Identify which cell holds the provided text, then report its [X, Y] central coordinate. 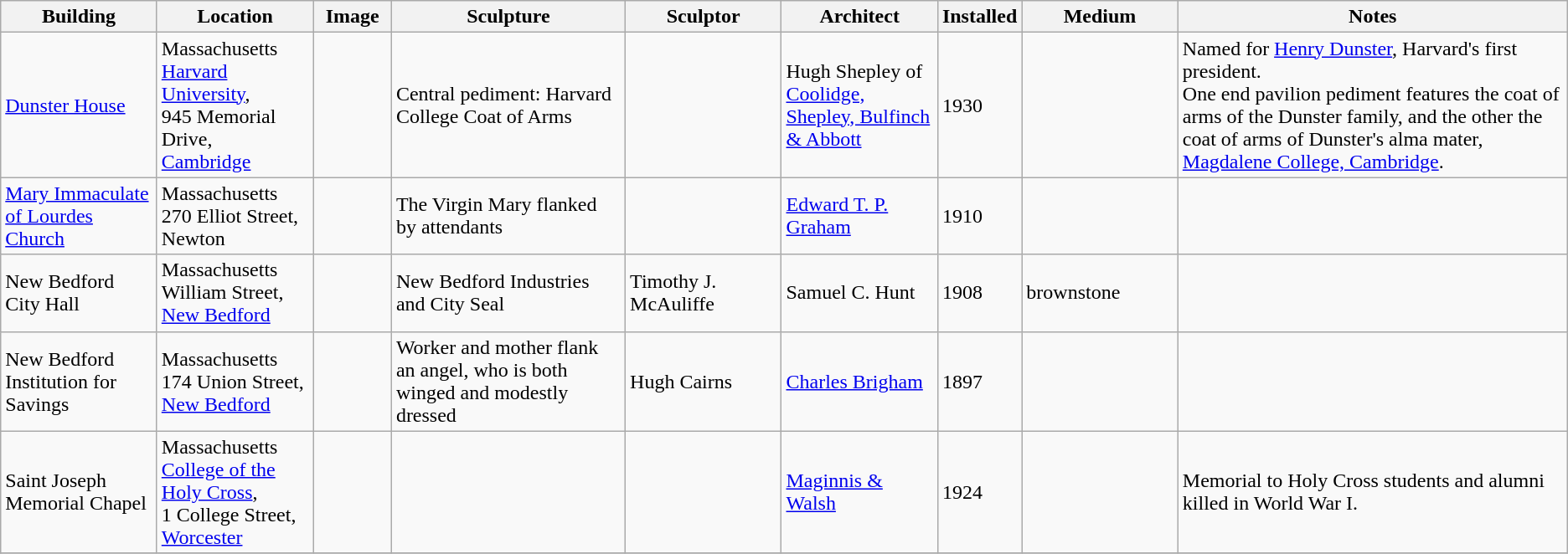
Location [235, 17]
Samuel C. Hunt [859, 293]
Architect [859, 17]
Central pediment: Harvard College Coat of Arms [508, 105]
Timothy J. McAuliffe [704, 293]
Maginnis & Walsh [859, 492]
1897 [979, 382]
Image [352, 17]
New Bedford Institution for Savings [79, 382]
1924 [979, 492]
The Virgin Mary flanked by attendants [508, 216]
Saint Joseph Memorial Chapel [79, 492]
MassachusettsHarvard University,945 Memorial Drive,Cambridge [235, 105]
Worker and mother flank an angel, who is both winged and modestly dressed [508, 382]
Sculptor [704, 17]
Hugh Cairns [704, 382]
Mary Immaculate of Lourdes Church [79, 216]
Edward T. P. Graham [859, 216]
Memorial to Holy Cross students and alumni killed in World War I. [1372, 492]
New Bedford Industries and City Seal [508, 293]
Dunster House [79, 105]
New Bedford City Hall [79, 293]
Massachusetts270 Elliot Street,Newton [235, 216]
Notes [1372, 17]
Medium [1101, 17]
Massachusetts174 Union Street,New Bedford [235, 382]
MassachusettsWilliam Street,New Bedford [235, 293]
Hugh Shepley of Coolidge, Shepley, Bulfinch & Abbott [859, 105]
Charles Brigham [859, 382]
Sculpture [508, 17]
brownstone [1101, 293]
Installed [979, 17]
Building [79, 17]
1910 [979, 216]
1930 [979, 105]
MassachusettsCollege of the Holy Cross,1 College Street,Worcester [235, 492]
1908 [979, 293]
